Pinpoint the cell where the given text exists, returning its [X, Y] midpoint coordinate. 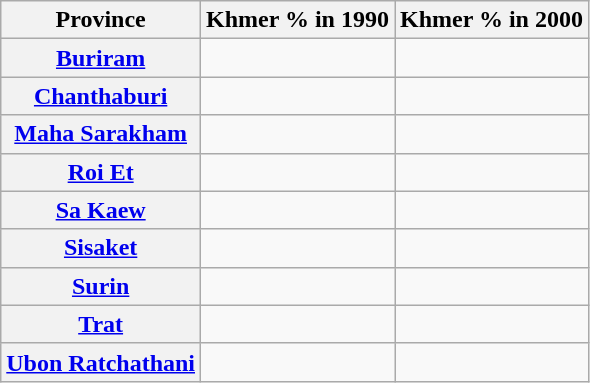
Ubon Ratchathani [101, 362]
Trat [101, 324]
Maha Sarakham [101, 134]
Buriram [101, 58]
Sa Kaew [101, 210]
Roi Et [101, 172]
Chanthaburi [101, 96]
Sisaket [101, 248]
Surin [101, 286]
Khmer % in 1990 [298, 20]
Khmer % in 2000 [491, 20]
Province [101, 20]
